Return the [X, Y] coordinate for the center point of the cell that contains the specified text.  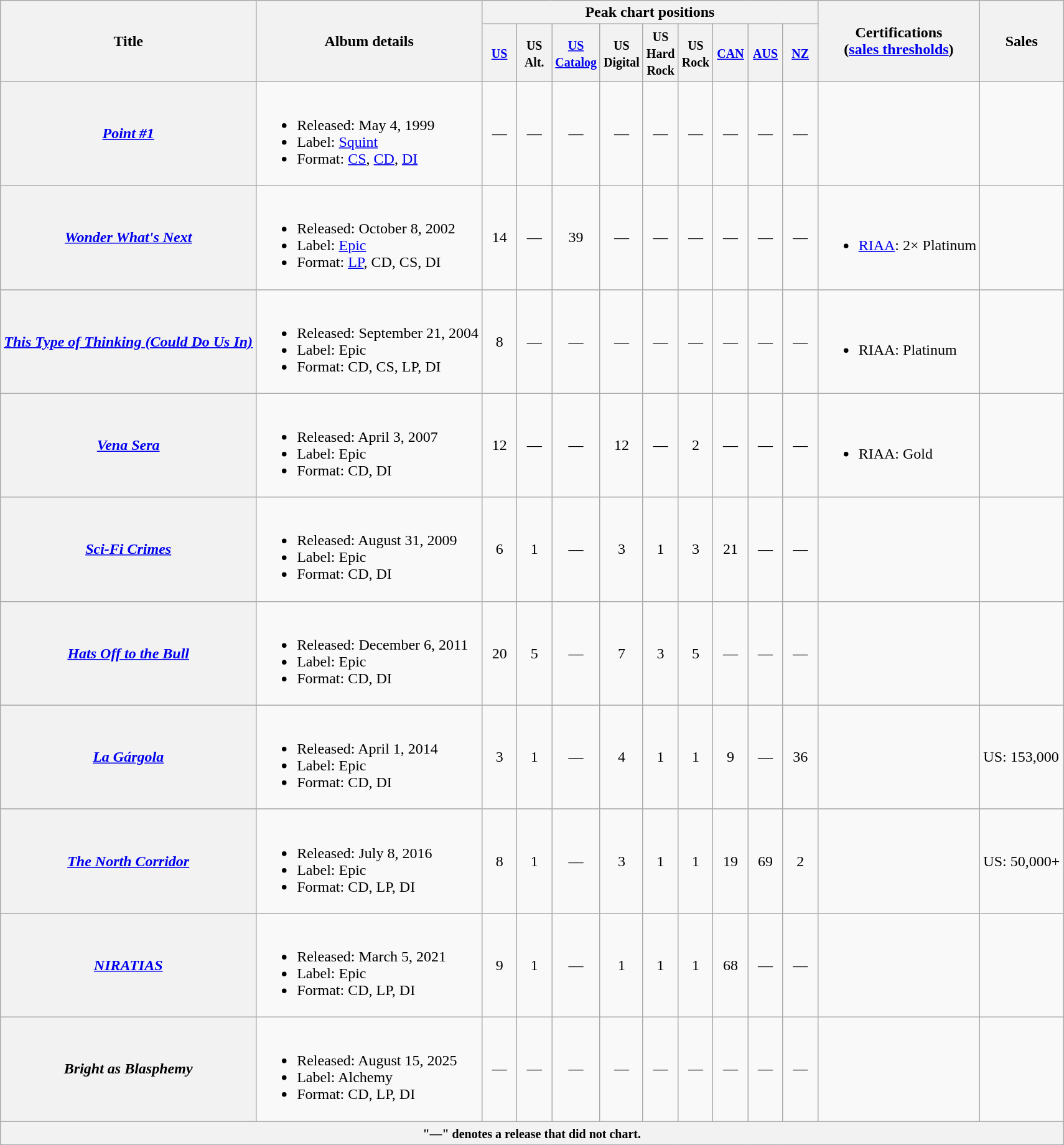
Released: August 15, 2025Label: AlchemyFormat: CD, LP, DI [370, 1069]
AUS [765, 53]
20 [500, 653]
"—" denotes a release that did not chart. [532, 1133]
19 [730, 861]
Title [128, 41]
39 [576, 238]
68 [730, 965]
21 [730, 549]
NIRATIAS [128, 965]
36 [800, 757]
69 [765, 861]
Peak chart positions [650, 12]
7 [621, 653]
Released: April 1, 2014Label: EpicFormat: CD, DI [370, 757]
Released: December 6, 2011Label: EpicFormat: CD, DI [370, 653]
US [500, 53]
US: 50,000+ [1022, 861]
Hats Off to the Bull [128, 653]
US Catalog [576, 53]
Sales [1022, 41]
Released: March 5, 2021Label: EpicFormat: CD, LP, DI [370, 965]
Released: July 8, 2016Label: EpicFormat: CD, LP, DI [370, 861]
14 [500, 238]
US: 153,000 [1022, 757]
Bright as Blasphemy [128, 1069]
La Gárgola [128, 757]
This Type of Thinking (Could Do Us In) [128, 341]
US Rock [696, 53]
Album details [370, 41]
The North Corridor [128, 861]
Certifications(sales thresholds) [898, 41]
6 [500, 549]
Vena Sera [128, 446]
US Hard Rock [661, 53]
US Alt. [534, 53]
NZ [800, 53]
Released: May 4, 1999Label: SquintFormat: CS, CD, DI [370, 133]
Released: August 31, 2009Label: EpicFormat: CD, DI [370, 549]
Point #1 [128, 133]
Released: April 3, 2007Label: EpicFormat: CD, DI [370, 446]
US Digital [621, 53]
CAN [730, 53]
RIAA: Platinum [898, 341]
RIAA: 2× Platinum [898, 238]
Wonder What's Next [128, 238]
Released: September 21, 2004Label: EpicFormat: CD, CS, LP, DI [370, 341]
4 [621, 757]
Released: October 8, 2002Label: EpicFormat: LP, CD, CS, DI [370, 238]
RIAA: Gold [898, 446]
Sci-Fi Crimes [128, 549]
